Return the [X, Y] coordinate for the center point of the cell that contains the specified text.  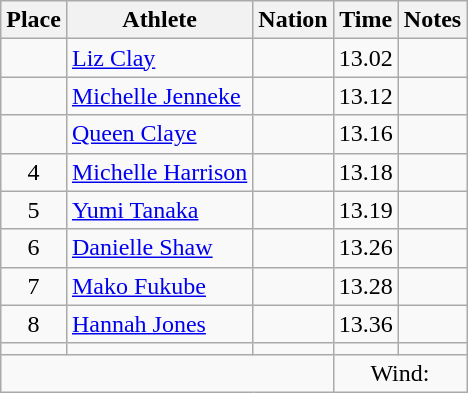
Athlete [159, 20]
8 [34, 324]
13.16 [366, 134]
Mako Fukube [159, 286]
13.19 [366, 210]
13.12 [366, 96]
Wind: [400, 373]
7 [34, 286]
6 [34, 248]
Yumi Tanaka [159, 210]
Time [366, 20]
4 [34, 172]
Nation [293, 20]
5 [34, 210]
Liz Clay [159, 58]
Hannah Jones [159, 324]
13.36 [366, 324]
Michelle Harrison [159, 172]
Danielle Shaw [159, 248]
13.18 [366, 172]
Michelle Jenneke [159, 96]
Notes [432, 20]
13.28 [366, 286]
Place [34, 20]
13.26 [366, 248]
Queen Claye [159, 134]
13.02 [366, 58]
